Output the [x, y] coordinate of the center of the cell containing the given text.  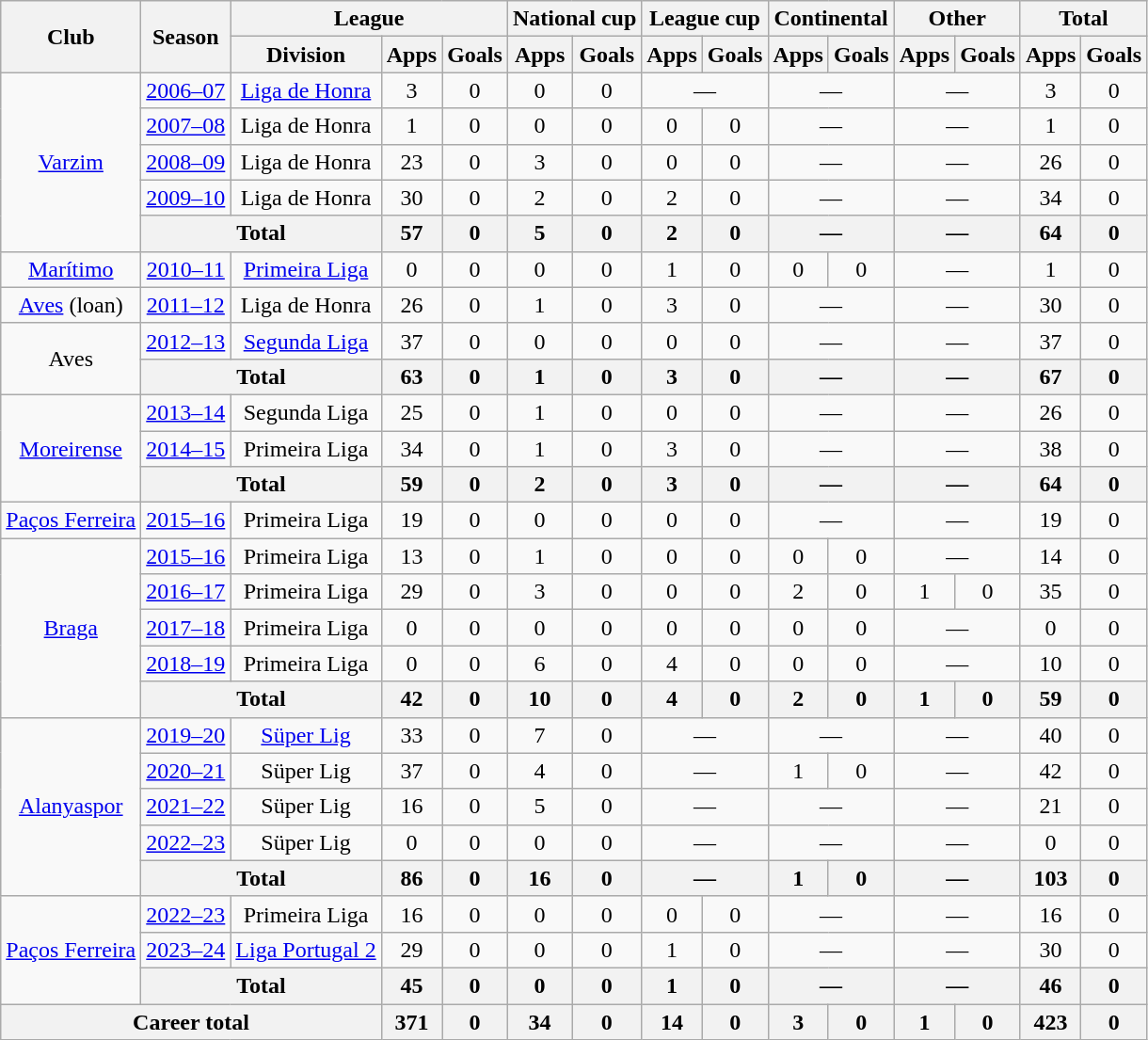
371 [411, 1021]
Varzim [72, 162]
103 [1050, 878]
38 [1050, 449]
League cup [705, 19]
Liga Portugal 2 [306, 950]
Continental [831, 19]
2006–07 [186, 90]
Moreirense [72, 448]
Aves (loan) [72, 305]
13 [411, 556]
86 [411, 878]
7 [539, 735]
21 [1050, 807]
League [369, 19]
25 [411, 412]
2014–15 [186, 449]
2023–24 [186, 950]
2013–14 [186, 412]
2007–08 [186, 126]
423 [1050, 1021]
23 [411, 162]
2019–20 [186, 735]
Season [186, 37]
2011–12 [186, 305]
35 [1050, 592]
Division [306, 55]
57 [411, 233]
National cup [574, 19]
Other [957, 19]
63 [411, 376]
2016–17 [186, 592]
2018–19 [186, 664]
Alanyaspor [72, 807]
2020–21 [186, 771]
2012–13 [186, 341]
67 [1050, 376]
Aves [72, 359]
Braga [72, 628]
2017–18 [186, 628]
2010–11 [186, 269]
Club [72, 37]
40 [1050, 735]
Marítimo [72, 269]
45 [411, 985]
2009–10 [186, 198]
Career total [191, 1021]
33 [411, 735]
46 [1050, 985]
2008–09 [186, 162]
6 [539, 664]
2021–22 [186, 807]
